Provide the [x, y] coordinate of the cell's center where the given text is located.  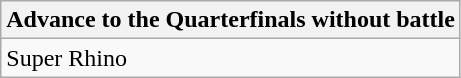
Advance to the Quarterfinals without battle [231, 20]
Super Rhino [231, 58]
